Determine the [x, y] coordinate at the center of the cell enclosing the given text.  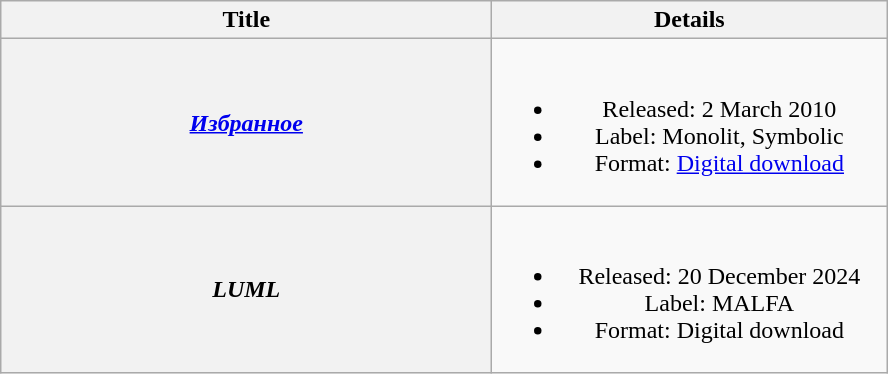
LUML [246, 290]
Released: 20 December 2024Label: MALFAFormat: Digital download [690, 290]
Details [690, 20]
Избранное [246, 122]
Released: 2 March 2010Label: Monolit, SymbolicFormat: Digital download [690, 122]
Title [246, 20]
